Scan for the cell matching the given text and deliver its (X, Y) coordinate at center. 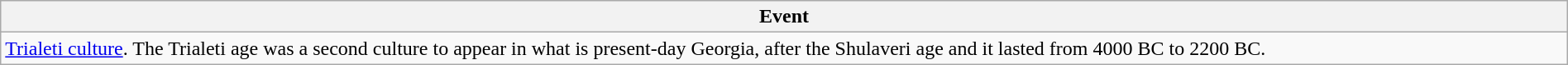
Event (784, 17)
